Extract the (X, Y) coordinate from the center of the cell holding the provided text.  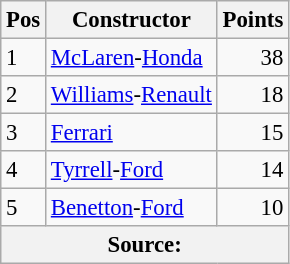
Williams-Renault (132, 95)
Tyrrell-Ford (132, 170)
Source: (145, 245)
Pos (24, 20)
Benetton-Ford (132, 208)
McLaren-Honda (132, 58)
15 (252, 133)
4 (24, 170)
Ferrari (132, 133)
3 (24, 133)
14 (252, 170)
5 (24, 208)
2 (24, 95)
Points (252, 20)
18 (252, 95)
10 (252, 208)
1 (24, 58)
Constructor (132, 20)
38 (252, 58)
